Provide the (X, Y) coordinate of the cell's center where the given text is located.  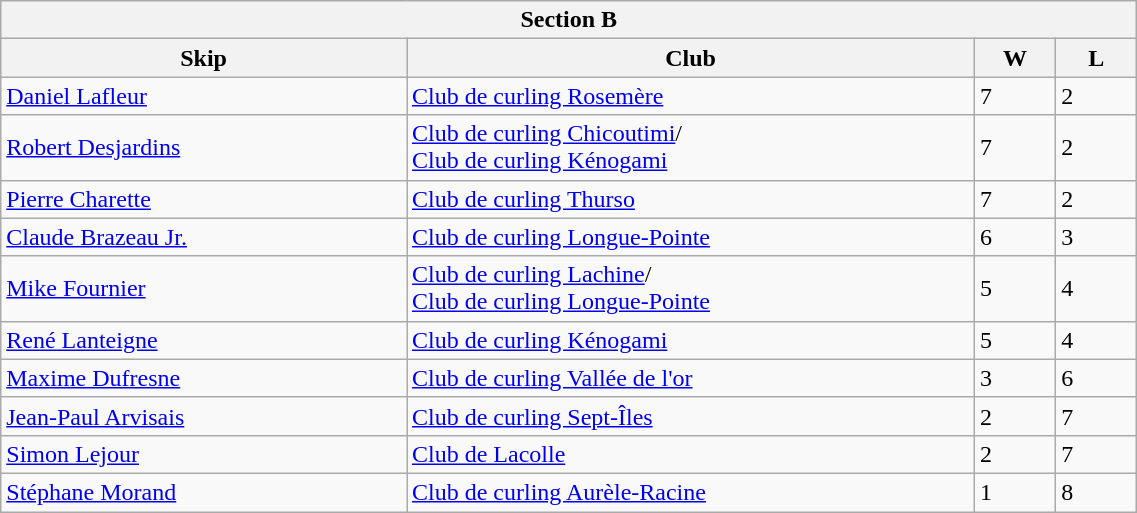
Club de curling Kénogami (690, 340)
Stéphane Morand (204, 492)
René Lanteigne (204, 340)
L (1096, 58)
Robert Desjardins (204, 148)
Claude Brazeau Jr. (204, 237)
Mike Fournier (204, 288)
Club (690, 58)
Club de Lacolle (690, 454)
Club de curling Vallée de l'or (690, 378)
Club de curling Chicoutimi/Club de curling Kénogami (690, 148)
Maxime Dufresne (204, 378)
1 (1016, 492)
Club de curling Aurèle-Racine (690, 492)
Club de curling Longue-Pointe (690, 237)
Club de curling Lachine/Club de curling Longue-Pointe (690, 288)
Pierre Charette (204, 199)
Section B (569, 20)
Simon Lejour (204, 454)
Club de curling Sept-Îles (690, 416)
W (1016, 58)
Skip (204, 58)
Jean-Paul Arvisais (204, 416)
Club de curling Rosemère (690, 96)
8 (1096, 492)
Club de curling Thurso (690, 199)
Daniel Lafleur (204, 96)
